Search for the cell housing the specified text and yield its [x, y] center coordinate. 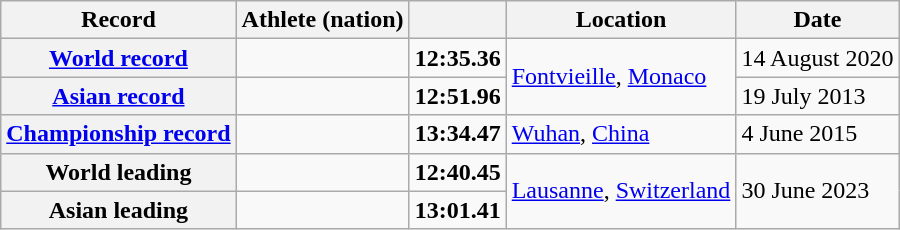
Athlete (nation) [322, 20]
Asian leading [118, 210]
4 June 2015 [818, 134]
13:34.47 [458, 134]
Date [818, 20]
13:01.41 [458, 210]
19 July 2013 [818, 96]
Location [621, 20]
12:40.45 [458, 172]
30 June 2023 [818, 191]
12:35.36 [458, 58]
World record [118, 58]
Fontvieille, Monaco [621, 77]
World leading [118, 172]
Record [118, 20]
14 August 2020 [818, 58]
Asian record [118, 96]
Championship record [118, 134]
Lausanne, Switzerland [621, 191]
12:51.96 [458, 96]
Wuhan, China [621, 134]
